Detect which cell encompasses the target text, then output its [X, Y] center coordinate. 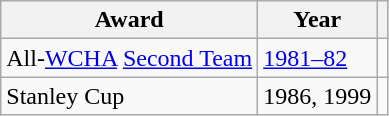
1986, 1999 [318, 96]
Year [318, 20]
1981–82 [318, 58]
Stanley Cup [130, 96]
All-WCHA Second Team [130, 58]
Award [130, 20]
